Locate the cell with the specified text and output its [X, Y] center coordinate. 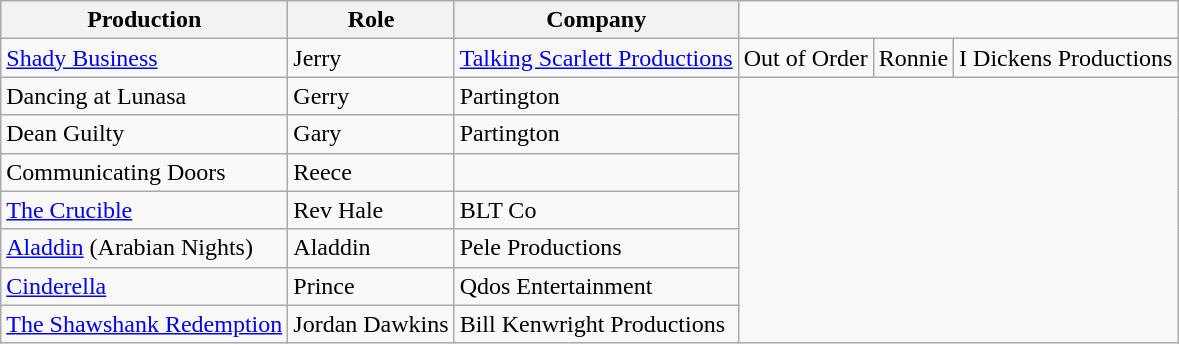
Cinderella [144, 286]
Qdos Entertainment [596, 286]
Pele Productions [596, 248]
Aladdin (Arabian Nights) [144, 248]
Dancing at Lunasa [144, 96]
Role [371, 20]
Gerry [371, 96]
Dean Guilty [144, 134]
Talking Scarlett Productions [596, 58]
Production [144, 20]
Out of Order [806, 58]
Rev Hale [371, 210]
Company [596, 20]
Aladdin [371, 248]
Reece [371, 172]
Jerry [371, 58]
Communicating Doors [144, 172]
Prince [371, 286]
The Crucible [144, 210]
Gary [371, 134]
I Dickens Productions [1066, 58]
Ronnie [913, 58]
Bill Kenwright Productions [596, 324]
Jordan Dawkins [371, 324]
Shady Business [144, 58]
The Shawshank Redemption [144, 324]
BLT Co [596, 210]
